Find where the given text appears and provide that cell's center as (X, Y) coordinate. 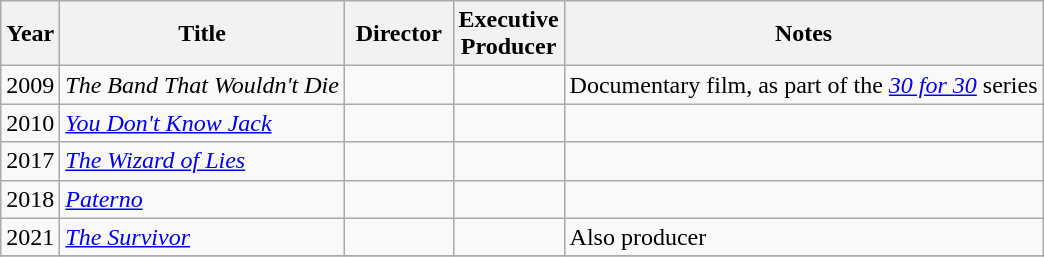
2009 (30, 85)
The Survivor (202, 237)
Notes (804, 34)
The Band That Wouldn't Die (202, 85)
Paterno (202, 199)
2018 (30, 199)
Title (202, 34)
Director (398, 34)
ExecutiveProducer (508, 34)
Also producer (804, 237)
You Don't Know Jack (202, 123)
2017 (30, 161)
Documentary film, as part of the 30 for 30 series (804, 85)
2021 (30, 237)
Year (30, 34)
2010 (30, 123)
The Wizard of Lies (202, 161)
